Identify which cell holds the provided text, then report its [X, Y] central coordinate. 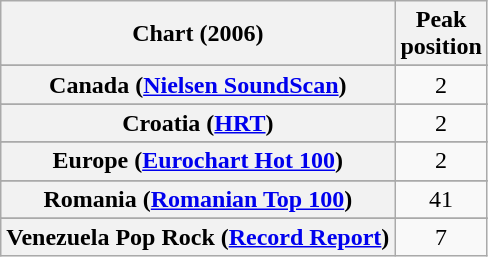
41 [441, 199]
Peakposition [441, 34]
Croatia (HRT) [198, 123]
Chart (2006) [198, 34]
7 [441, 237]
Venezuela Pop Rock (Record Report) [198, 237]
Europe (Eurochart Hot 100) [198, 161]
Canada (Nielsen SoundScan) [198, 85]
Romania (Romanian Top 100) [198, 199]
